Determine the (x, y) coordinate at the center of the cell enclosing the given text.  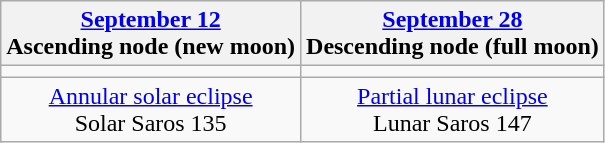
Partial lunar eclipseLunar Saros 147 (453, 110)
September 28Descending node (full moon) (453, 34)
September 12Ascending node (new moon) (151, 34)
Annular solar eclipseSolar Saros 135 (151, 110)
